Return [X, Y] of the center of cell containing provided text 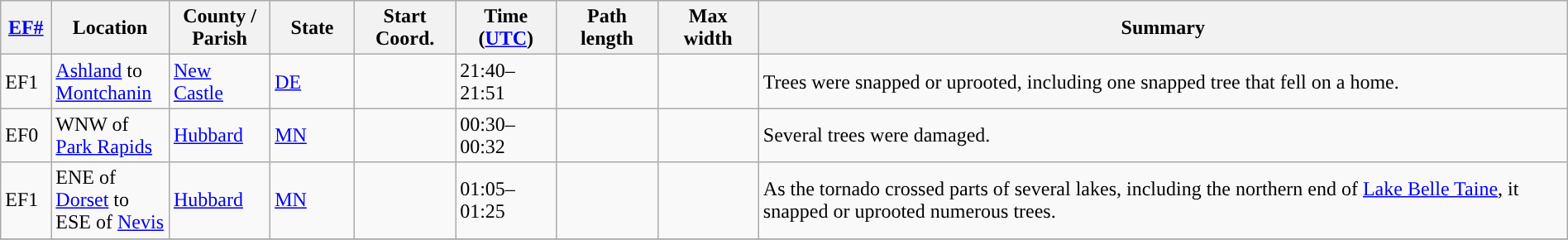
New Castle [219, 81]
County / Parish [219, 28]
Max width [708, 28]
EF0 [26, 136]
DE [313, 81]
EF# [26, 28]
21:40–21:51 [506, 81]
00:30–00:32 [506, 136]
State [313, 28]
ENE of Dorset to ESE of Nevis [111, 200]
Several trees were damaged. [1163, 136]
Trees were snapped or uprooted, including one snapped tree that fell on a home. [1163, 81]
Start Coord. [404, 28]
Location [111, 28]
Summary [1163, 28]
Path length [607, 28]
As the tornado crossed parts of several lakes, including the northern end of Lake Belle Taine, it snapped or uprooted numerous trees. [1163, 200]
Time (UTC) [506, 28]
Ashland to Montchanin [111, 81]
WNW of Park Rapids [111, 136]
01:05–01:25 [506, 200]
